Return the [X, Y] coordinate for the center point of the cell that contains the specified text.  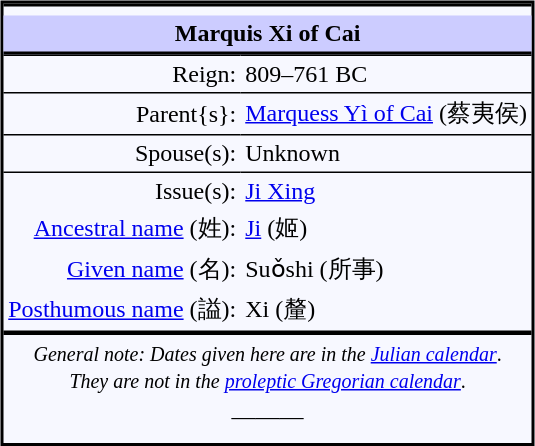
Suǒshi (所事) [386, 270]
Given name (名): [122, 270]
Marquess Yì of Cai (蔡夷侯) [386, 113]
Marquis Xi of Cai [268, 36]
Ji Xing [386, 191]
General note: Dates given here are in the Julian calendar.They are not in the proleptic Gregorian calendar. [268, 364]
Spouse(s): [122, 153]
809–761 BC [386, 73]
Issue(s): [122, 191]
Unknown [386, 153]
Xi (釐) [386, 310]
Ancestral name (姓): [122, 229]
Parent{s}: [122, 113]
Reign: [122, 73]
Ji (姬) [386, 229]
Posthumous name (謚): [122, 310]
——— [268, 416]
